For the text-containing cell, return its midpoint in (X, Y) coordinate format. 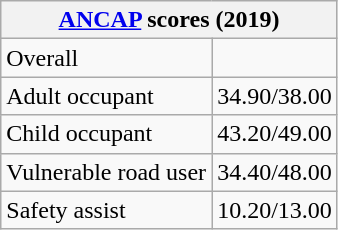
Vulnerable road user (106, 172)
Safety assist (106, 210)
Child occupant (106, 134)
ANCAP scores (2019) (170, 20)
34.40/48.00 (275, 172)
Overall (106, 58)
43.20/49.00 (275, 134)
Adult occupant (106, 96)
10.20/13.00 (275, 210)
34.90/38.00 (275, 96)
